Locate the cell with the specified text and output its (X, Y) center coordinate. 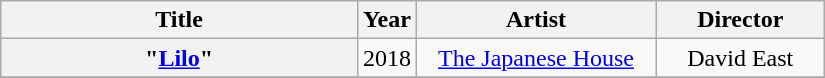
Artist (536, 20)
David East (740, 58)
Director (740, 20)
2018 (386, 58)
"Lilo" (180, 58)
The Japanese House (536, 58)
Title (180, 20)
Year (386, 20)
